Extract the (x, y) coordinate from the center of the cell holding the provided text.  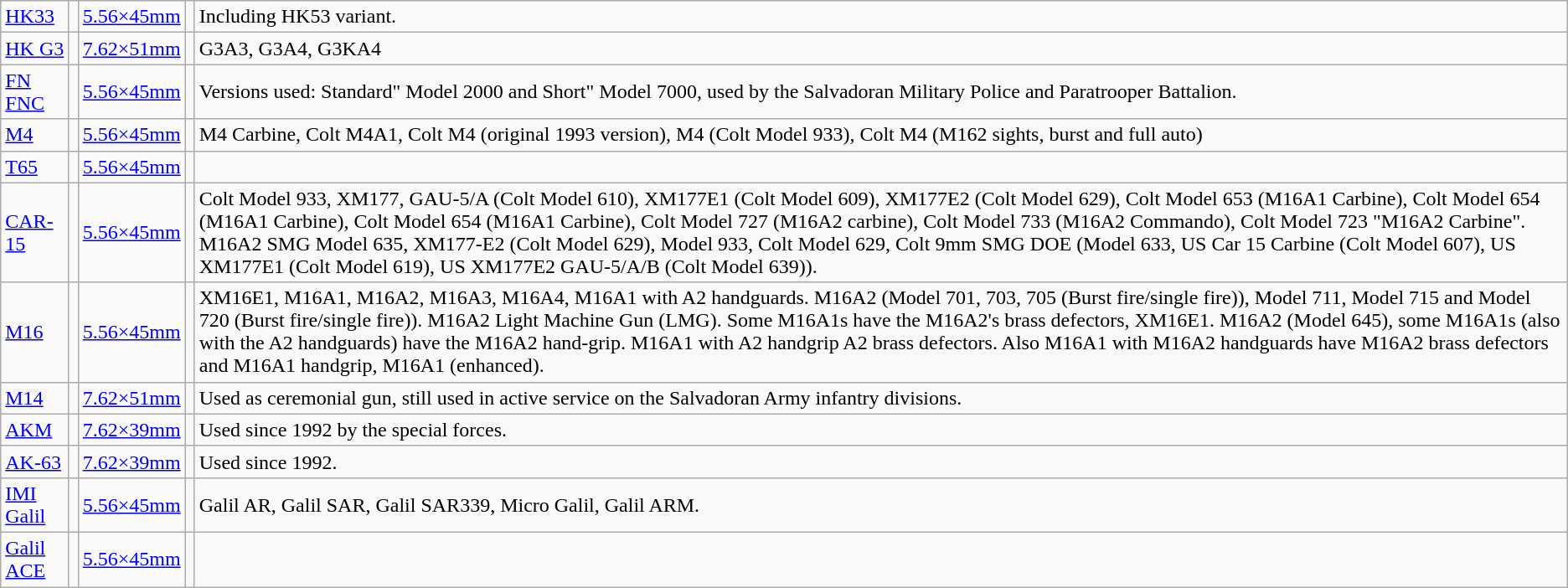
AK-63 (35, 462)
Used since 1992 by the special forces. (881, 430)
T65 (35, 167)
Including HK53 variant. (881, 17)
M4 Carbine, Colt M4A1, Colt M4 (original 1993 version), M4 (Colt Model 933), Colt M4 (M162 sights, burst and full auto) (881, 135)
HK33 (35, 17)
CAR-15 (35, 233)
FN FNC (35, 92)
HK G3 (35, 49)
Galil ACE (35, 560)
Versions used: Standard" Model 2000 and Short" Model 7000, used by the Salvadoran Military Police and Paratrooper Battalion. (881, 92)
Galil AR, Galil SAR, Galil SAR339, Micro Galil, Galil ARM. (881, 504)
M16 (35, 332)
G3A3, G3A4, G3KA4 (881, 49)
Used since 1992. (881, 462)
AKM (35, 430)
M4 (35, 135)
M14 (35, 398)
IMI Galil (35, 504)
Used as ceremonial gun, still used in active service on the Salvadoran Army infantry divisions. (881, 398)
